Provide the [X, Y] coordinate of the cell's center where the given text is located.  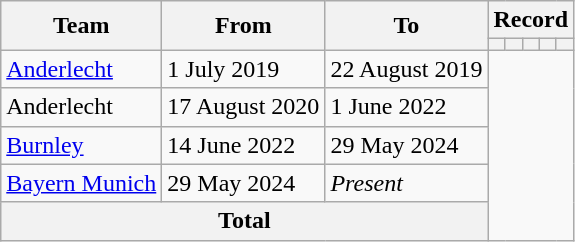
Team [82, 26]
Record [531, 20]
1 June 2022 [406, 107]
22 August 2019 [406, 69]
Present [406, 183]
17 August 2020 [244, 107]
From [244, 26]
Burnley [82, 145]
1 July 2019 [244, 69]
To [406, 26]
Bayern Munich [82, 183]
14 June 2022 [244, 145]
Total [244, 221]
